Output the [x, y] coordinate of the center of the cell containing the given text.  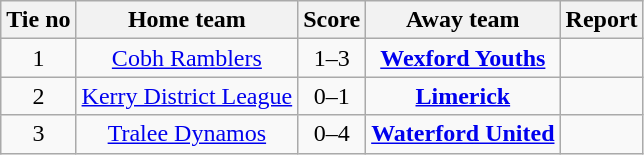
0–1 [332, 96]
Away team [463, 20]
Limerick [463, 96]
2 [38, 96]
Report [602, 20]
Kerry District League [187, 96]
Waterford United [463, 134]
Cobh Ramblers [187, 58]
Tie no [38, 20]
Tralee Dynamos [187, 134]
1–3 [332, 58]
3 [38, 134]
1 [38, 58]
0–4 [332, 134]
Home team [187, 20]
Wexford Youths [463, 58]
Score [332, 20]
